Output the [X, Y] coordinate of the center of the cell containing the given text.  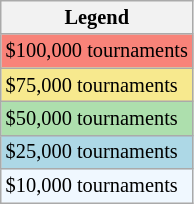
Legend [97, 17]
$25,000 tournaments [97, 152]
$10,000 tournaments [97, 186]
$50,000 tournaments [97, 118]
$100,000 tournaments [97, 51]
$75,000 tournaments [97, 85]
